Provide the [x, y] coordinate of the cell's center where the given text is located.  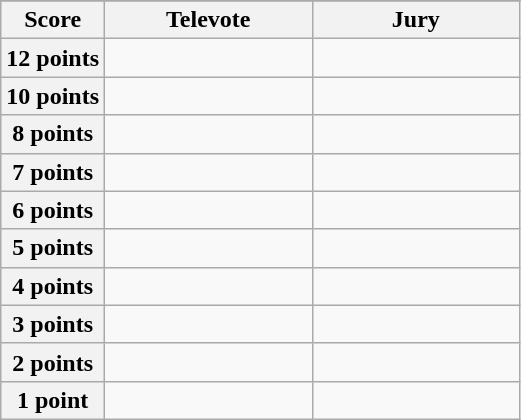
6 points [53, 210]
7 points [53, 172]
10 points [53, 96]
4 points [53, 286]
5 points [53, 248]
12 points [53, 58]
Score [53, 20]
Televote [209, 20]
2 points [53, 362]
3 points [53, 324]
1 point [53, 400]
8 points [53, 134]
Jury [416, 20]
